Return the [x, y] coordinate for the center point of the cell that contains the specified text.  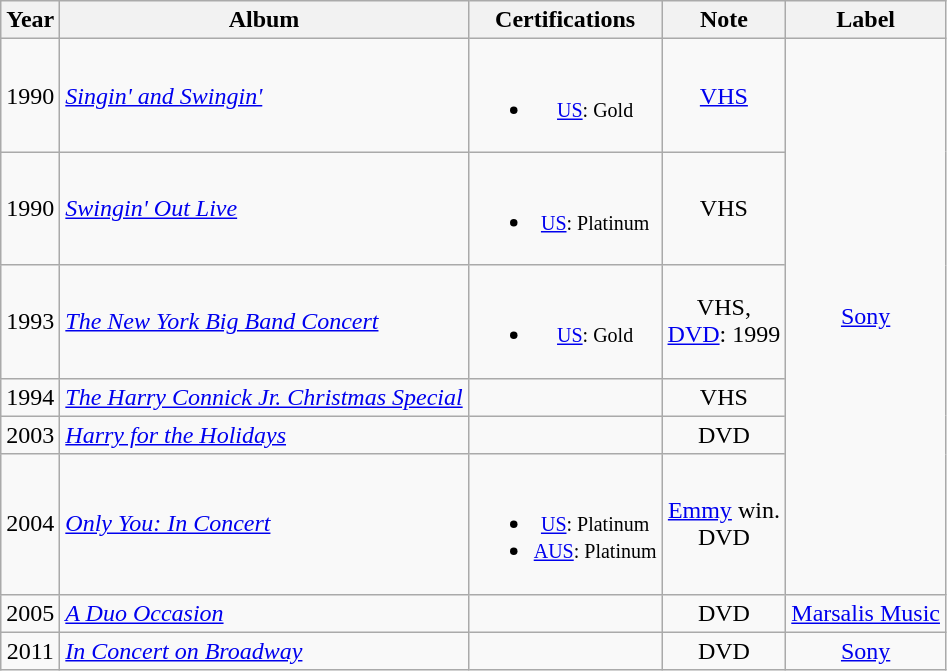
2003 [30, 435]
Label [866, 20]
Certifications [565, 20]
Singin' and Swingin' [264, 96]
Marsalis Music [866, 613]
Note [724, 20]
The New York Big Band Concert [264, 322]
2011 [30, 651]
Only You: In Concert [264, 524]
Harry for the Holidays [264, 435]
US: Platinum [565, 208]
In Concert on Broadway [264, 651]
US: PlatinumAUS: Platinum [565, 524]
A Duo Occasion [264, 613]
2004 [30, 524]
Year [30, 20]
Album [264, 20]
Emmy win. DVD [724, 524]
1993 [30, 322]
VHS, DVD: 1999 [724, 322]
The Harry Connick Jr. Christmas Special [264, 397]
Swingin' Out Live [264, 208]
2005 [30, 613]
1994 [30, 397]
